Determine the (x, y) coordinate at the center of the cell enclosing the given text.  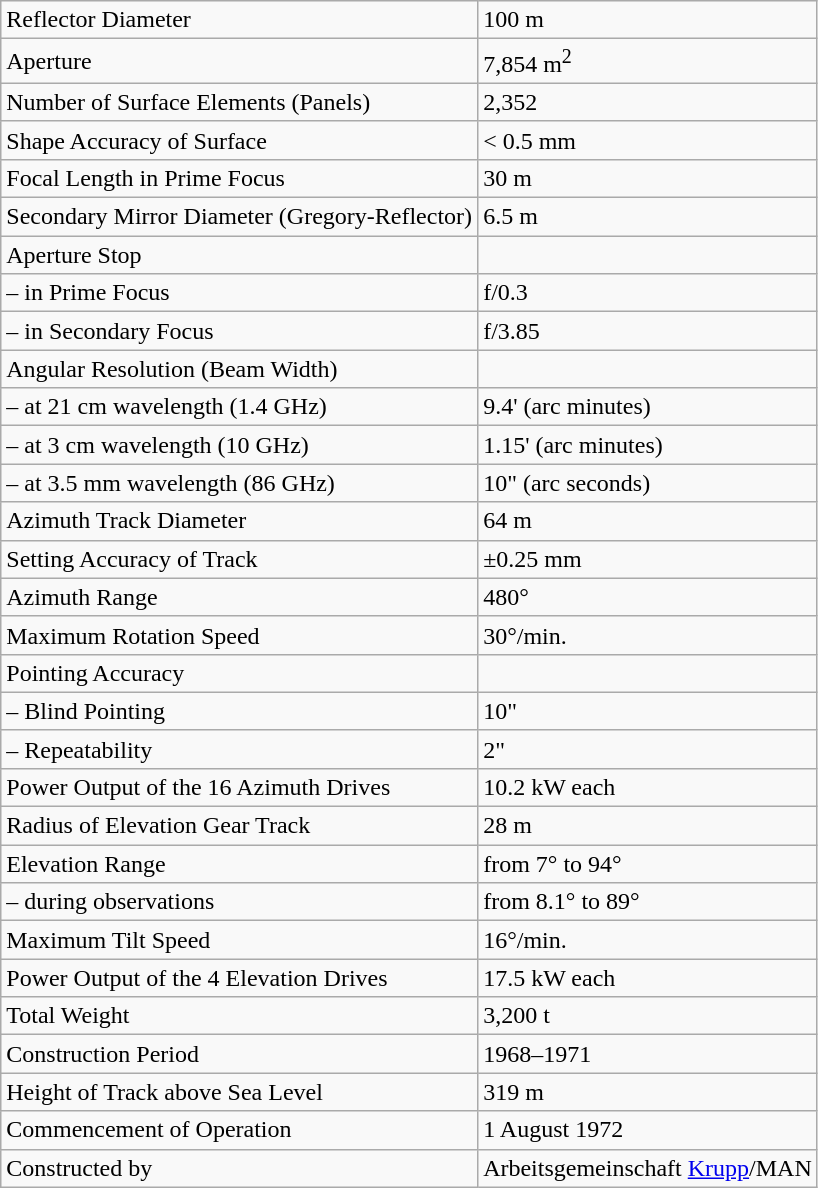
– during observations (240, 902)
– at 3 cm wavelength (10 GHz) (240, 445)
Construction Period (240, 1054)
Pointing Accuracy (240, 673)
2,352 (648, 102)
7,854 m2 (648, 62)
10.2 kW each (648, 787)
Height of Track above Sea Level (240, 1092)
319 m (648, 1092)
Aperture (240, 62)
Secondary Mirror Diameter (Gregory-Reflector) (240, 217)
Number of Surface Elements (Panels) (240, 102)
1 August 1972 (648, 1130)
– at 3.5 mm wavelength (86 GHz) (240, 483)
from 7° to 94° (648, 864)
Shape Accuracy of Surface (240, 140)
– Blind Pointing (240, 711)
17.5 kW each (648, 978)
Commencement of Operation (240, 1130)
9.4' (arc minutes) (648, 407)
Arbeitsgemeinschaft Krupp/MAN (648, 1168)
Focal Length in Prime Focus (240, 178)
64 m (648, 521)
– in Prime Focus (240, 293)
Radius of Elevation Gear Track (240, 826)
Azimuth Range (240, 597)
30°/min. (648, 635)
28 m (648, 826)
– in Secondary Focus (240, 331)
Maximum Tilt Speed (240, 940)
1968–1971 (648, 1054)
Power Output of the 16 Azimuth Drives (240, 787)
Total Weight (240, 1016)
f/3.85 (648, 331)
Azimuth Track Diameter (240, 521)
f/0.3 (648, 293)
Reflector Diameter (240, 20)
Maximum Rotation Speed (240, 635)
– Repeatability (240, 749)
3,200 t (648, 1016)
Power Output of the 4 Elevation Drives (240, 978)
16°/min. (648, 940)
6.5 m (648, 217)
2" (648, 749)
100 m (648, 20)
Setting Accuracy of Track (240, 559)
30 m (648, 178)
Constructed by (240, 1168)
1.15' (arc minutes) (648, 445)
480° (648, 597)
10" (arc seconds) (648, 483)
Elevation Range (240, 864)
< 0.5 mm (648, 140)
10" (648, 711)
Aperture Stop (240, 255)
– at 21 cm wavelength (1.4 GHz) (240, 407)
±0.25 mm (648, 559)
from 8.1° to 89° (648, 902)
Angular Resolution (Beam Width) (240, 369)
